Extract the (X, Y) coordinate from the center of the cell holding the provided text.  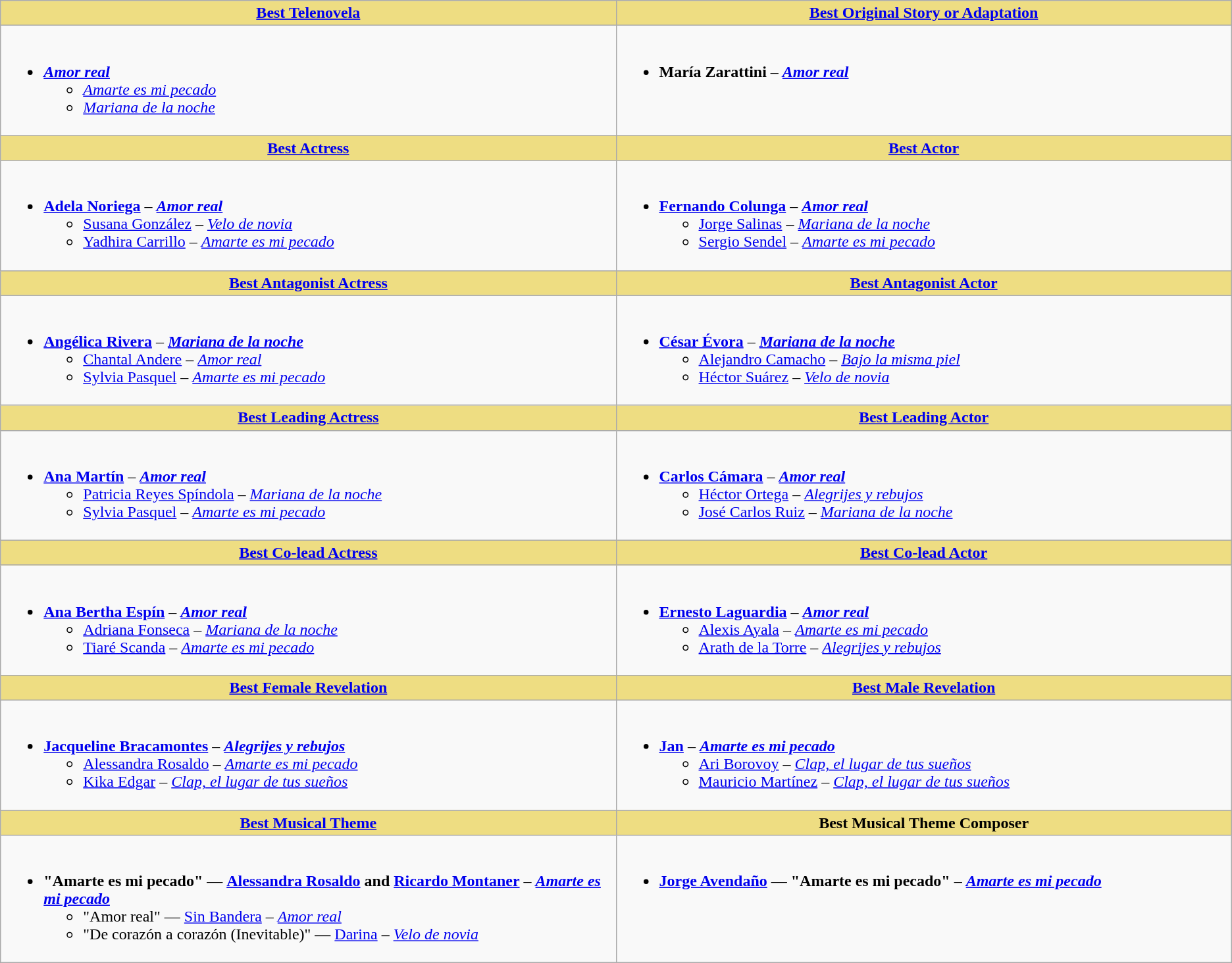
Jacqueline Bracamontes – Alegrijes y rebujosAlessandra Rosaldo – Amarte es mi pecadoKika Edgar – Clap, el lugar de tus sueños (308, 755)
Best Leading Actor (924, 418)
Best Musical Theme (308, 823)
Best Leading Actress (308, 418)
Best Co-lead Actor (924, 553)
Best Co-lead Actress (308, 553)
César Évora – Mariana de la nocheAlejandro Camacho – Bajo la misma pielHéctor Suárez – Velo de novia (924, 350)
Ernesto Laguardia – Amor realAlexis Ayala – Amarte es mi pecadoArath de la Torre – Alegrijes y rebujos (924, 620)
Best Female Revelation (308, 687)
Jan – Amarte es mi pecadoAri Borovoy – Clap, el lugar de tus sueñosMauricio Martínez – Clap, el lugar de tus sueños (924, 755)
Ana Martín – Amor realPatricia Reyes Spíndola – Mariana de la nocheSylvia Pasquel – Amarte es mi pecado (308, 485)
Carlos Cámara – Amor realHéctor Ortega – Alegrijes y rebujosJosé Carlos Ruiz – Mariana de la noche (924, 485)
Best Original Story or Adaptation (924, 13)
Ana Bertha Espín – Amor realAdriana Fonseca – Mariana de la nocheTiaré Scanda – Amarte es mi pecado (308, 620)
Best Musical Theme Composer (924, 823)
Best Antagonist Actor (924, 283)
Adela Noriega – Amor realSusana González – Velo de noviaYadhira Carrillo – Amarte es mi pecado (308, 216)
Amor realAmarte es mi pecadoMariana de la noche (308, 80)
Jorge Avendaño — "Amarte es mi pecado" – Amarte es mi pecado (924, 899)
Best Antagonist Actress (308, 283)
Best Actor (924, 148)
Best Actress (308, 148)
Best Telenovela (308, 13)
Angélica Rivera – Mariana de la nocheChantal Andere – Amor realSylvia Pasquel – Amarte es mi pecado (308, 350)
Fernando Colunga – Amor realJorge Salinas – Mariana de la nocheSergio Sendel – Amarte es mi pecado (924, 216)
María Zarattini – Amor real (924, 80)
Best Male Revelation (924, 687)
